Provide the (X, Y) coordinate of the cell's center where the given text is located.  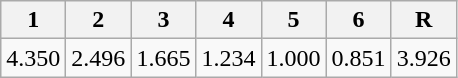
2.496 (98, 58)
6 (358, 20)
4.350 (34, 58)
3.926 (424, 58)
4 (228, 20)
1.665 (164, 58)
5 (294, 20)
1.234 (228, 58)
2 (98, 20)
0.851 (358, 58)
1 (34, 20)
3 (164, 20)
1.000 (294, 58)
R (424, 20)
